Output the (x, y) coordinate of the center of the cell containing the given text.  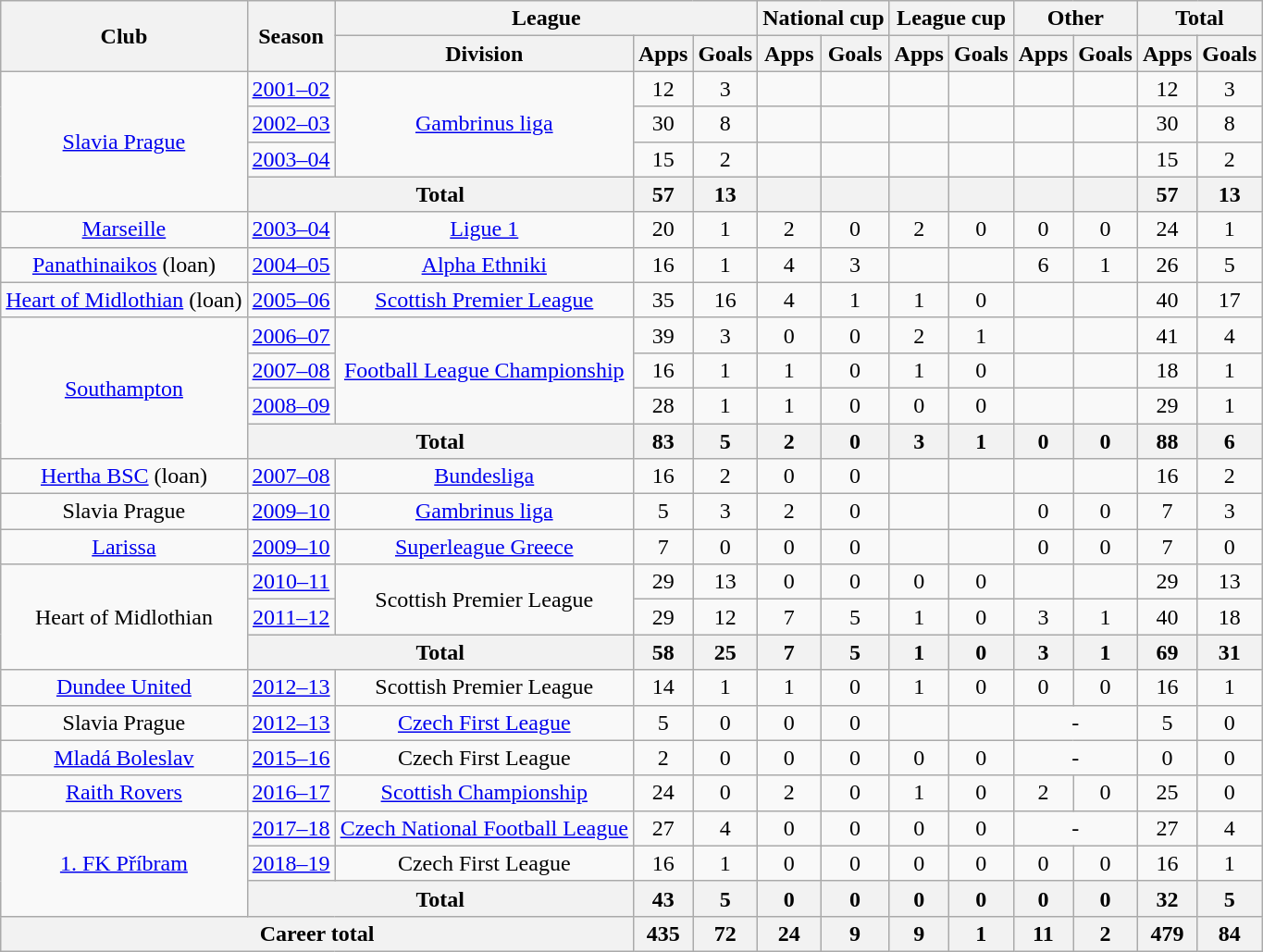
League (546, 19)
2016–17 (291, 793)
1. FK Příbram (124, 863)
35 (662, 300)
2015–16 (291, 758)
69 (1167, 652)
Raith Rovers (124, 793)
Division (484, 54)
Mladá Boleslav (124, 758)
Panathinaikos (loan) (124, 265)
Czech National Football League (484, 828)
National cup (823, 19)
84 (1230, 933)
88 (1167, 441)
Club (124, 36)
Alpha Ethniki (484, 265)
43 (662, 898)
Bundesliga (484, 476)
Season (291, 36)
Heart of Midlothian (loan) (124, 300)
58 (662, 652)
20 (662, 229)
17 (1230, 300)
28 (662, 405)
2002–03 (291, 124)
2018–19 (291, 863)
Dundee United (124, 687)
2001–02 (291, 89)
14 (662, 687)
39 (662, 335)
32 (1167, 898)
435 (662, 933)
Southampton (124, 388)
Other (1075, 19)
11 (1043, 933)
League cup (951, 19)
83 (662, 441)
2011–12 (291, 617)
Hertha BSC (loan) (124, 476)
Football League Championship (484, 370)
41 (1167, 335)
Scottish Championship (484, 793)
2017–18 (291, 828)
2010–11 (291, 582)
2004–05 (291, 265)
2006–07 (291, 335)
72 (725, 933)
2008–09 (291, 405)
Larissa (124, 547)
Heart of Midlothian (124, 617)
2005–06 (291, 300)
Superleague Greece (484, 547)
31 (1230, 652)
479 (1167, 933)
26 (1167, 265)
Marseille (124, 229)
Career total (317, 933)
Ligue 1 (484, 229)
